Output the [X, Y] coordinate of the center of the cell containing the given text.  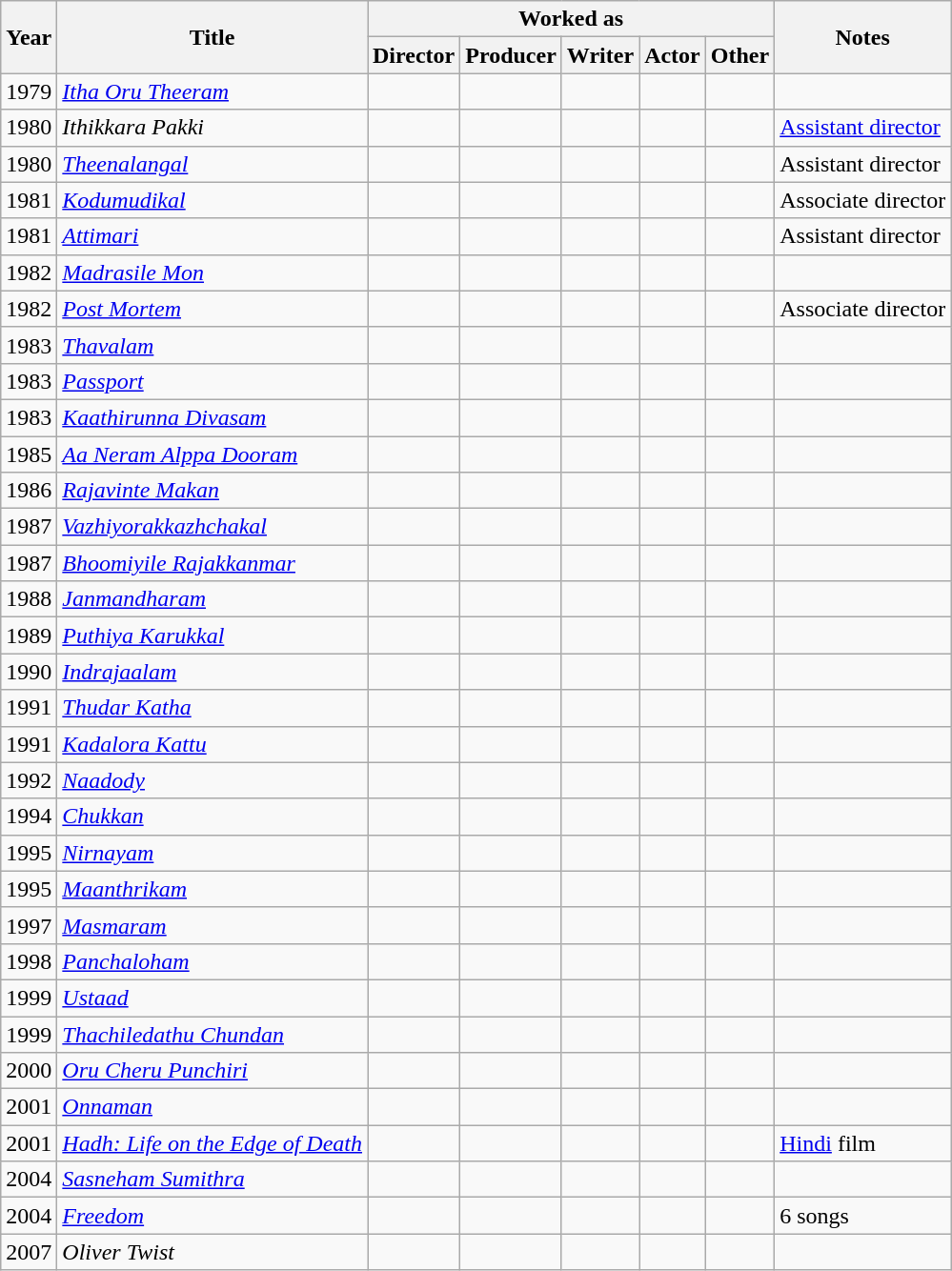
Nirnayam [213, 853]
2000 [29, 1071]
Oru Cheru Punchiri [213, 1071]
1979 [29, 91]
1989 [29, 635]
1990 [29, 672]
2007 [29, 1252]
Passport [213, 381]
Notes [863, 37]
1998 [29, 961]
Rajavinte Makan [213, 491]
Kaathirunna Divasam [213, 417]
Thavalam [213, 345]
Post Mortem [213, 309]
Panchaloham [213, 961]
Producer [511, 55]
Indrajaalam [213, 672]
Kodumudikal [213, 200]
Onnaman [213, 1107]
Itha Oru Theeram [213, 91]
1986 [29, 491]
Chukkan [213, 817]
Naadody [213, 780]
Vazhiyorakkazhchakal [213, 527]
1985 [29, 454]
Hindi film [863, 1143]
Thachiledathu Chundan [213, 1034]
Ithikkara Pakki [213, 128]
1994 [29, 817]
Maanthrikam [213, 889]
Hadh: Life on the Edge of Death [213, 1143]
1992 [29, 780]
Sasneham Sumithra [213, 1180]
Madrasile Mon [213, 272]
Freedom [213, 1216]
Janmandharam [213, 599]
Bhoomiyile Rajakkanmar [213, 563]
Writer [600, 55]
Worked as [572, 19]
Oliver Twist [213, 1252]
Year [29, 37]
Puthiya Karukkal [213, 635]
Ustaad [213, 998]
Attimari [213, 236]
Actor [673, 55]
Thudar Katha [213, 708]
Theenalangal [213, 164]
Other [739, 55]
6 songs [863, 1216]
Masmaram [213, 925]
1997 [29, 925]
Title [213, 37]
Aa Neram Alppa Dooram [213, 454]
Director [414, 55]
Kadalora Kattu [213, 744]
1988 [29, 599]
